Capture the cell that displays the provided text and extract its (X, Y) central coordinate. 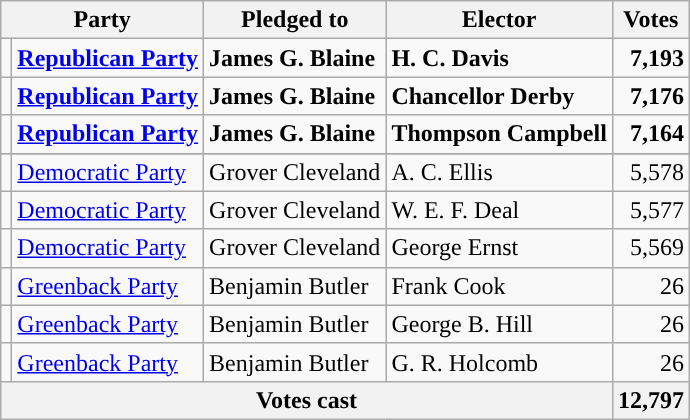
Chancellor Derby (499, 96)
7,164 (650, 134)
Thompson Campbell (499, 134)
A. C. Ellis (499, 172)
George B. Hill (499, 324)
12,797 (650, 400)
Frank Cook (499, 286)
5,578 (650, 172)
Elector (499, 20)
W. E. F. Deal (499, 210)
7,176 (650, 96)
Votes cast (307, 400)
G. R. Holcomb (499, 362)
5,577 (650, 210)
7,193 (650, 58)
George Ernst (499, 248)
5,569 (650, 248)
Votes (650, 20)
Pledged to (295, 20)
Party (102, 20)
H. C. Davis (499, 58)
